Detect which cell encompasses the target text, then output its [x, y] center coordinate. 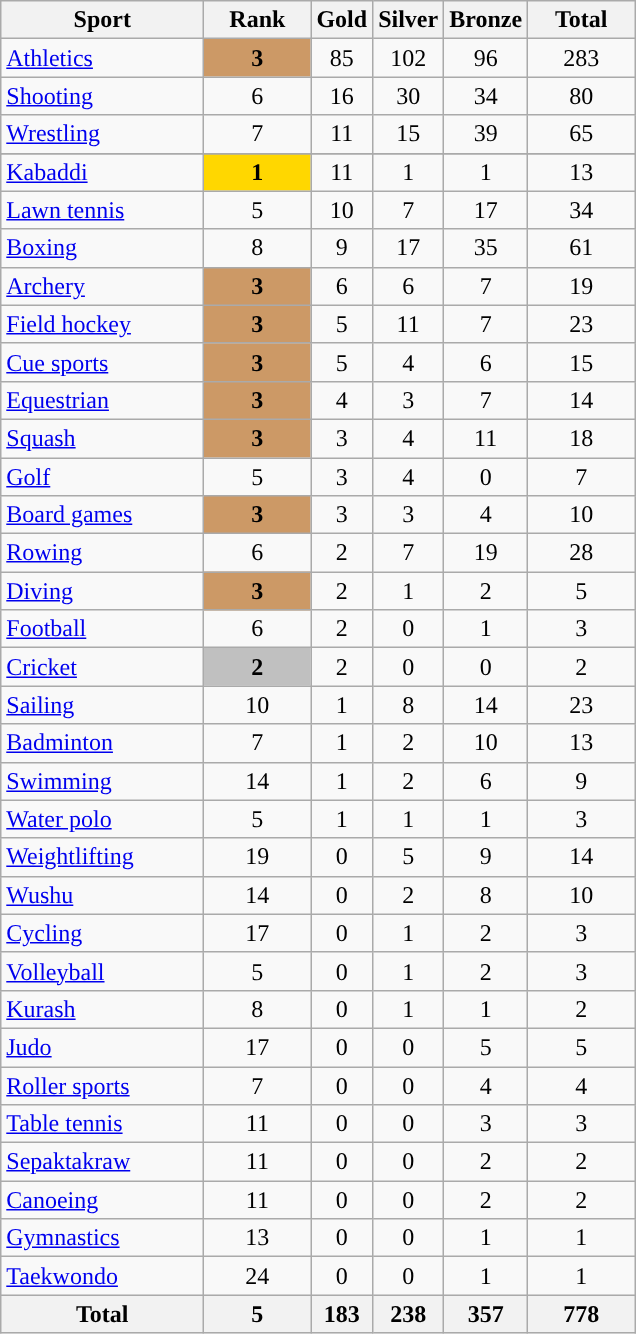
96 [486, 58]
Sepaktakraw [102, 1162]
Field hockey [102, 324]
Board games [102, 515]
Squash [102, 438]
16 [342, 96]
357 [486, 1314]
39 [486, 134]
Sailing [102, 705]
Shooting [102, 96]
35 [486, 248]
85 [342, 58]
Rank [258, 20]
Lawn tennis [102, 210]
Cue sports [102, 362]
Kurash [102, 1009]
Badminton [102, 743]
Football [102, 629]
Canoeing [102, 1200]
Cycling [102, 933]
102 [408, 58]
Wrestling [102, 134]
183 [342, 1314]
18 [582, 438]
24 [258, 1276]
Bronze [486, 20]
Gymnastics [102, 1238]
Weightlifting [102, 857]
Roller sports [102, 1085]
Sport [102, 20]
238 [408, 1314]
Gold [342, 20]
283 [582, 58]
Diving [102, 591]
Silver [408, 20]
Golf [102, 477]
Equestrian [102, 400]
Table tennis [102, 1124]
30 [408, 96]
Cricket [102, 667]
Taekwondo [102, 1276]
28 [582, 553]
778 [582, 1314]
61 [582, 248]
Water polo [102, 819]
Wushu [102, 895]
Judo [102, 1047]
Boxing [102, 248]
Volleyball [102, 971]
Archery [102, 286]
80 [582, 96]
Athletics [102, 58]
65 [582, 134]
Kabaddi [102, 172]
Rowing [102, 553]
Swimming [102, 781]
